Extract the [X, Y] coordinate from the center of the cell holding the provided text.  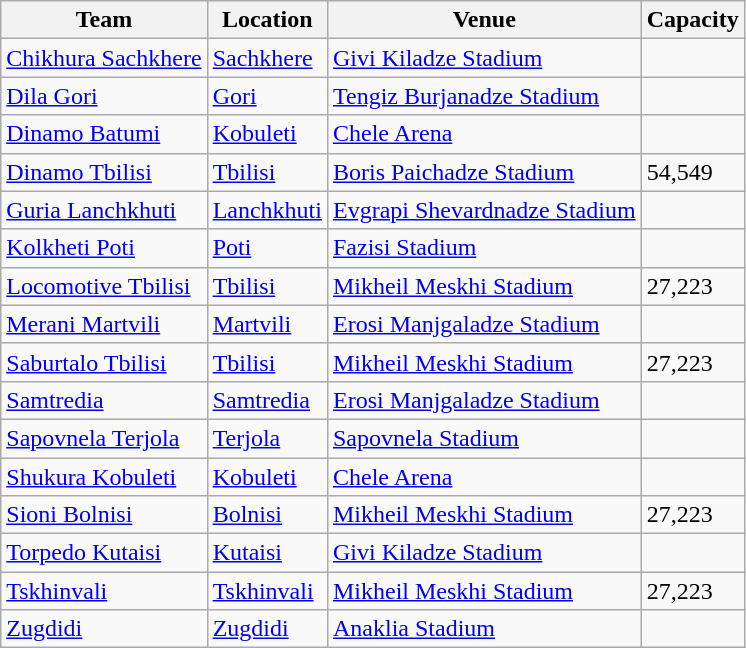
Dinamo Batumi [104, 134]
Anaklia Stadium [484, 629]
Shukura Kobuleti [104, 477]
54,549 [692, 172]
Merani Martvili [104, 324]
Guria Lanchkhuti [104, 210]
Sachkhere [267, 58]
Bolnisi [267, 515]
Sapovnela Stadium [484, 438]
Boris Paichadze Stadium [484, 172]
Venue [484, 20]
Saburtalo Tbilisi [104, 362]
Martvili [267, 324]
Team [104, 20]
Chikhura Sachkhere [104, 58]
Lanchkhuti [267, 210]
Fazisi Stadium [484, 248]
Evgrapi Shevardnadze Stadium [484, 210]
Dila Gori [104, 96]
Locomotive Tbilisi [104, 286]
Tengiz Burjanadze Stadium [484, 96]
Poti [267, 248]
Gori [267, 96]
Terjola [267, 438]
Location [267, 20]
Sapovnela Terjola [104, 438]
Kutaisi [267, 553]
Torpedo Kutaisi [104, 553]
Dinamo Tbilisi [104, 172]
Capacity [692, 20]
Kolkheti Poti [104, 248]
Sioni Bolnisi [104, 515]
